Detect which cell encompasses the target text, then output its [X, Y] center coordinate. 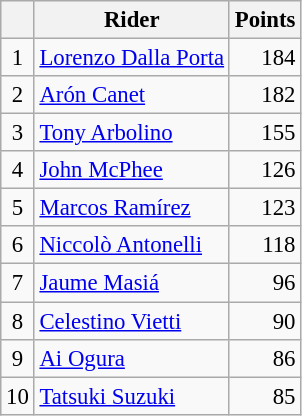
123 [264, 208]
10 [18, 396]
Tatsuki Suzuki [132, 396]
155 [264, 133]
Jaume Masiá [132, 283]
182 [264, 95]
4 [18, 170]
8 [18, 321]
86 [264, 358]
Niccolò Antonelli [132, 245]
Celestino Vietti [132, 321]
John McPhee [132, 170]
Marcos Ramírez [132, 208]
Ai Ogura [132, 358]
Tony Arbolino [132, 133]
Rider [132, 20]
9 [18, 358]
1 [18, 58]
90 [264, 321]
Points [264, 20]
7 [18, 283]
Arón Canet [132, 95]
126 [264, 170]
184 [264, 58]
Lorenzo Dalla Porta [132, 58]
96 [264, 283]
118 [264, 245]
3 [18, 133]
85 [264, 396]
5 [18, 208]
2 [18, 95]
6 [18, 245]
